Detect which cell encompasses the target text, then output its [x, y] center coordinate. 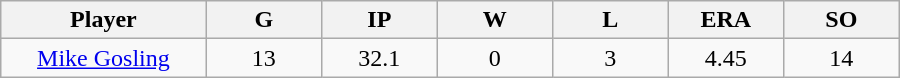
Mike Gosling [104, 58]
14 [842, 58]
3 [611, 58]
13 [264, 58]
W [495, 20]
L [611, 20]
Player [104, 20]
SO [842, 20]
IP [380, 20]
4.45 [726, 58]
32.1 [380, 58]
ERA [726, 20]
G [264, 20]
0 [495, 58]
